Locate the cell with the specified text and output its (x, y) center coordinate. 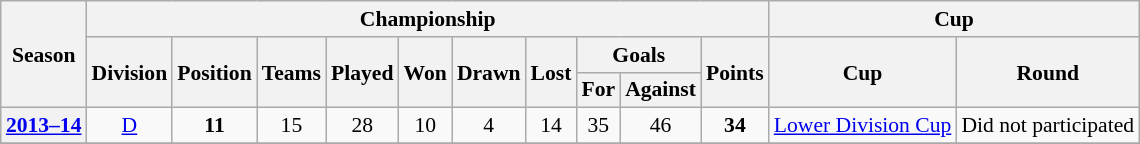
Points (735, 72)
For (598, 90)
Season (44, 54)
15 (292, 126)
Did not participated (1048, 126)
Drawn (489, 72)
Round (1048, 72)
11 (214, 126)
Division (130, 72)
D (130, 126)
10 (426, 126)
14 (552, 126)
34 (735, 126)
Against (660, 90)
Played (362, 72)
2013–14 (44, 126)
Teams (292, 72)
4 (489, 126)
Championship (428, 19)
Won (426, 72)
Lower Division Cup (863, 126)
Goals (638, 55)
Position (214, 72)
28 (362, 126)
35 (598, 126)
Lost (552, 72)
46 (660, 126)
